Extract the [x, y] coordinate from the center of the cell holding the provided text.  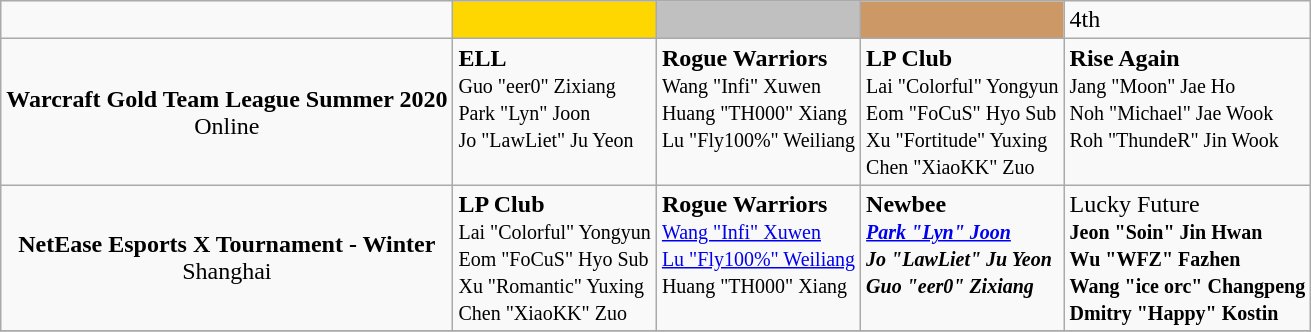
Rogue Warriors Wang "Infi" Xuwen Lu "Fly100%" Weiliang Huang "TH000" Xiang [758, 258]
Warcraft Gold Team League Summer 2020 Online [227, 112]
ELL Guo "eer0" Zixiang Park "Lyn" Joon Jo "LawLiet" Ju Yeon [554, 112]
NetEase Esports X Tournament - Winter Shanghai [227, 258]
LP Club Lai "Colorful" Yongyun Eom "FoCuS" Hyo Sub Xu "Fortitude" Yuxing Chen "XiaoKK" Zuo [962, 112]
Rise Again Jang "Moon" Jae Ho Noh "Michael" Jae Wook Roh "ThundeR" Jin Wook [1188, 112]
Lucky Future Jeon "Soin" Jin Hwan Wu "WFZ" Fazhen Wang "ice orc" Changpeng Dmitry "Happy" Kostin [1188, 258]
4th [1188, 20]
Rogue Warriors Wang "Infi" Xuwen Huang "TH000" Xiang Lu "Fly100%" Weiliang [758, 112]
LP Club Lai "Colorful" Yongyun Eom "FoCuS" Hyo Sub Xu "Romantic" Yuxing Chen "XiaoKK" Zuo [554, 258]
Newbee Park "Lyn" Joon Jo "LawLiet" Ju Yeon Guo "eer0" Zixiang [962, 258]
